Search for the cell housing the specified text and yield its (x, y) center coordinate. 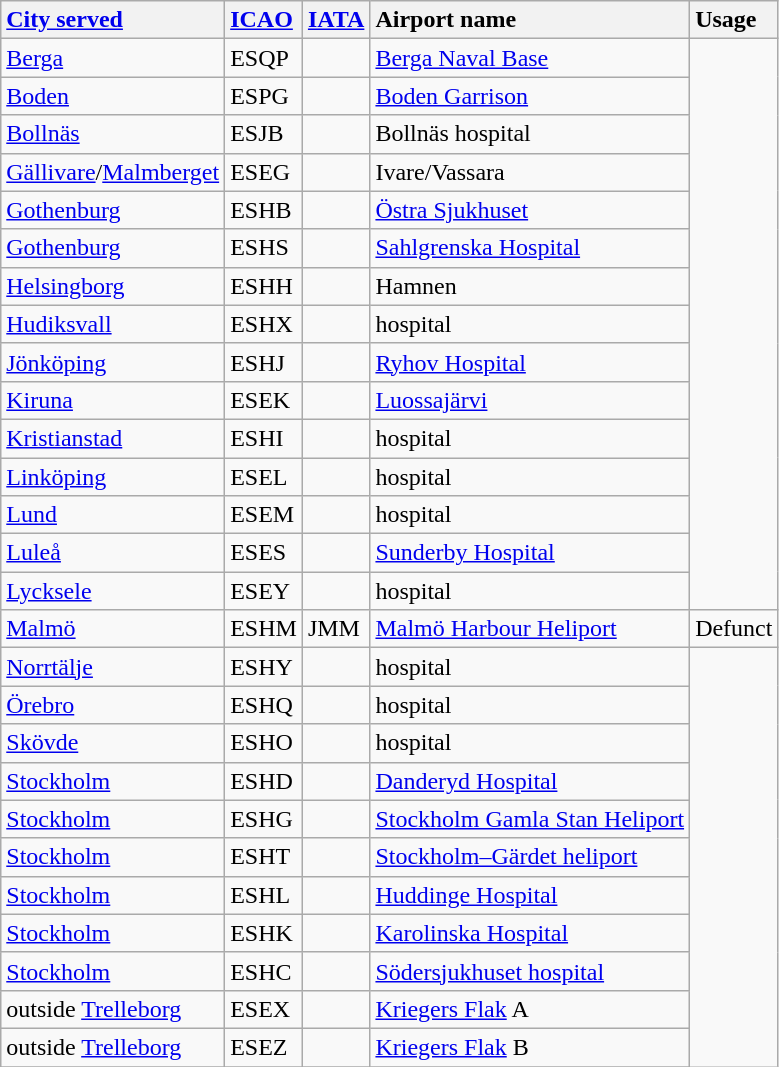
ESEY (264, 591)
Berga Naval Base (530, 58)
Skövde (113, 743)
ESHO (264, 743)
Lycksele (113, 591)
Ivare/Vassara (530, 172)
Bollnäs hospital (530, 134)
Ryhov Hospital (530, 362)
ESHD (264, 781)
Berga (113, 58)
ESEZ (264, 1047)
ESHJ (264, 362)
ESEL (264, 477)
ESES (264, 553)
Norrtälje (113, 667)
Helsingborg (113, 286)
ESHT (264, 857)
Karolinska Hospital (530, 933)
ESHY (264, 667)
JMM (336, 629)
Luossajärvi (530, 400)
Södersjukhuset hospital (530, 971)
Malmö (113, 629)
IATA (336, 20)
ESHS (264, 248)
ESHX (264, 324)
ESHI (264, 438)
Sahlgrenska Hospital (530, 248)
ESEG (264, 172)
Jönköping (113, 362)
ESJB (264, 134)
Gällivare/Malmberget (113, 172)
Kiruna (113, 400)
Boden Garrison (530, 96)
Hudiksvall (113, 324)
Östra Sjukhuset (530, 210)
Usage (734, 20)
ESEM (264, 515)
ICAO (264, 20)
Sunderby Hospital (530, 553)
ESPG (264, 96)
Kriegers Flak A (530, 1009)
ESHG (264, 819)
Hamnen (530, 286)
Malmö Harbour Heliport (530, 629)
Huddinge Hospital (530, 895)
ESEX (264, 1009)
City served (113, 20)
Boden (113, 96)
Danderyd Hospital (530, 781)
ESHK (264, 933)
Kristianstad (113, 438)
ESHM (264, 629)
ESHL (264, 895)
ESHB (264, 210)
ESHH (264, 286)
Bollnäs (113, 134)
Stockholm Gamla Stan Heliport (530, 819)
Stockholm–Gärdet heliport (530, 857)
Airport name (530, 20)
ESQP (264, 58)
Luleå (113, 553)
Örebro (113, 705)
ESEK (264, 400)
Defunct (734, 629)
Lund (113, 515)
ESHC (264, 971)
Kriegers Flak B (530, 1047)
Linköping (113, 477)
ESHQ (264, 705)
